From the cell containing the given text, extract its center point as [x, y] coordinate. 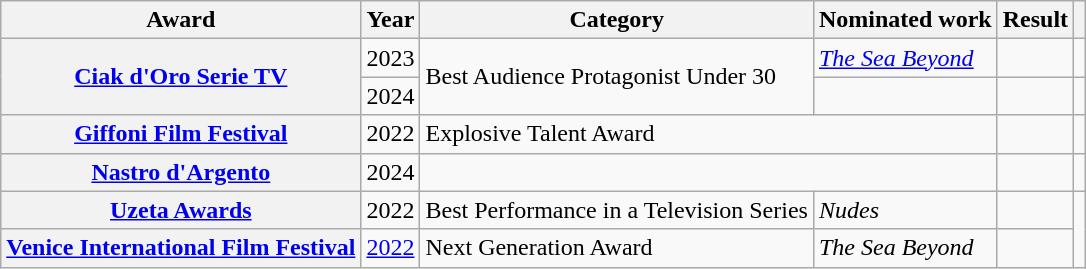
Ciak d'Oro Serie TV [181, 77]
Venice International Film Festival [181, 248]
Giffoni Film Festival [181, 134]
Next Generation Award [617, 248]
Explosive Talent Award [708, 134]
Award [181, 20]
2023 [390, 58]
Nudes [905, 210]
Uzeta Awards [181, 210]
Nastro d'Argento [181, 172]
Year [390, 20]
Nominated work [905, 20]
Best Audience Protagonist Under 30 [617, 77]
Best Performance in a Television Series [617, 210]
Result [1035, 20]
Category [617, 20]
